Output the (X, Y) coordinate of the center of the cell containing the given text.  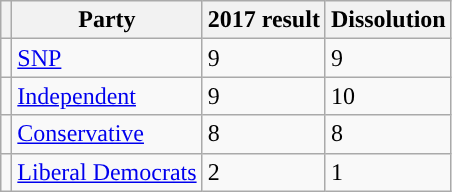
1 (388, 172)
Dissolution (388, 20)
Conservative (107, 134)
Liberal Democrats (107, 172)
2017 result (264, 20)
SNP (107, 58)
2 (264, 172)
Independent (107, 96)
10 (388, 96)
Party (107, 20)
